Output the [x, y] coordinate of the center of the cell containing the given text.  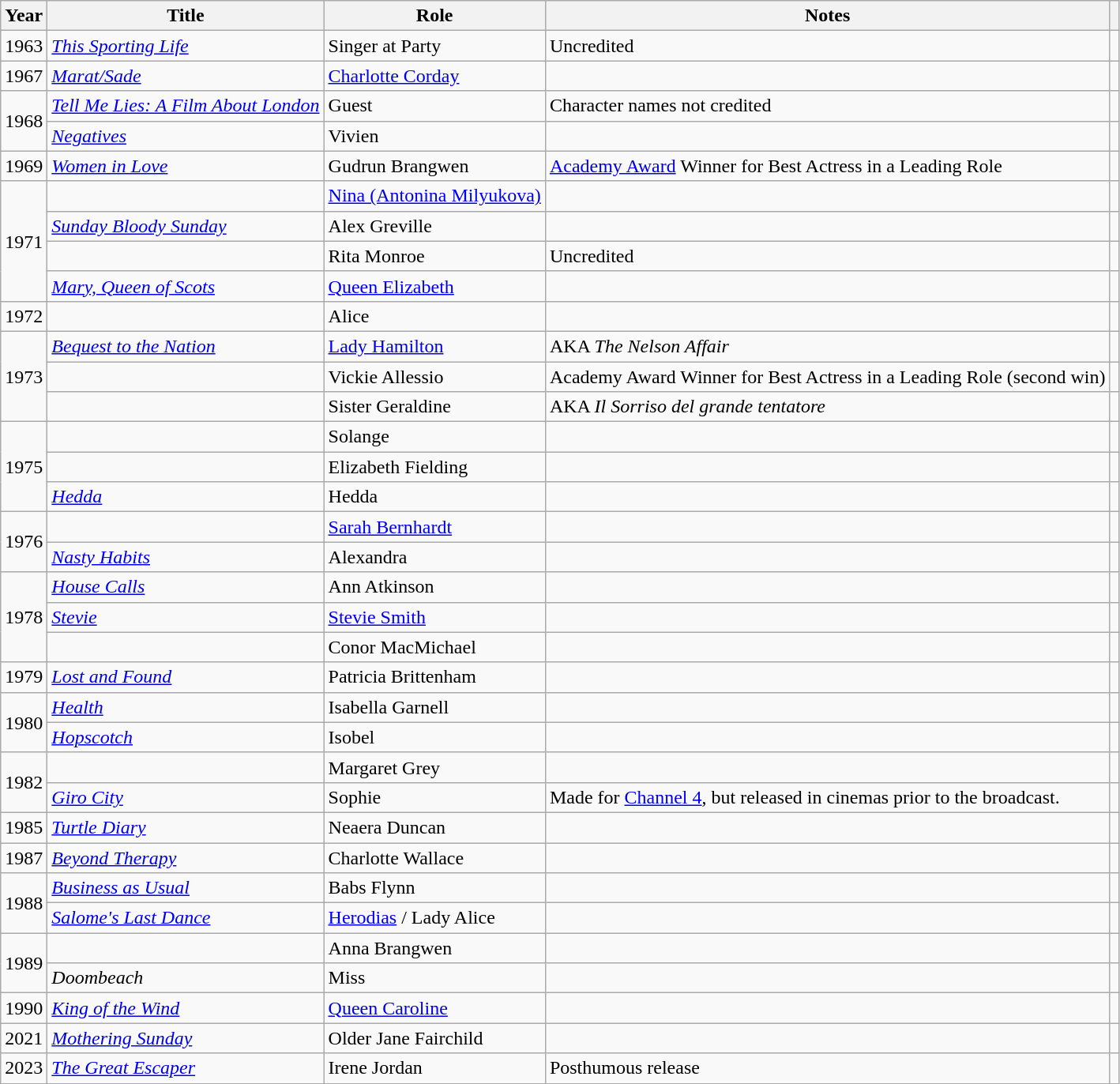
Older Jane Fairchild [434, 1038]
Charlotte Wallace [434, 857]
Babs Flynn [434, 888]
Made for Channel 4, but released in cinemas prior to the broadcast. [828, 797]
Guest [434, 106]
This Sporting Life [186, 46]
Queen Elizabeth [434, 286]
Irene Jordan [434, 1068]
Mothering Sunday [186, 1038]
AKA The Nelson Affair [828, 346]
1973 [24, 376]
Nasty Habits [186, 557]
Ann Atkinson [434, 587]
1971 [24, 241]
1963 [24, 46]
House Calls [186, 587]
1990 [24, 1008]
1978 [24, 617]
King of the Wind [186, 1008]
Posthumous release [828, 1068]
1972 [24, 316]
2021 [24, 1038]
Gudrun Brangwen [434, 166]
1968 [24, 121]
2023 [24, 1068]
Character names not credited [828, 106]
Academy Award Winner for Best Actress in a Leading Role [828, 166]
Rita Monroe [434, 256]
Anna Brangwen [434, 948]
Role [434, 16]
Bequest to the Nation [186, 346]
Turtle Diary [186, 827]
Sarah Bernhardt [434, 527]
Neaera Duncan [434, 827]
Elizabeth Fielding [434, 467]
Queen Caroline [434, 1008]
Conor MacMichael [434, 647]
1980 [24, 722]
Hopscotch [186, 737]
Lady Hamilton [434, 346]
Health [186, 707]
Giro City [186, 797]
Year [24, 16]
Sister Geraldine [434, 407]
Women in Love [186, 166]
Patricia Brittenham [434, 677]
1989 [24, 963]
Alex Greville [434, 226]
Miss [434, 978]
Negatives [186, 136]
Mary, Queen of Scots [186, 286]
1988 [24, 903]
Stevie [186, 617]
Herodias / Lady Alice [434, 918]
Stevie Smith [434, 617]
1969 [24, 166]
Singer at Party [434, 46]
Sophie [434, 797]
Isobel [434, 737]
Salome's Last Dance [186, 918]
Business as Usual [186, 888]
Lost and Found [186, 677]
Doombeach [186, 978]
1982 [24, 782]
Charlotte Corday [434, 76]
Marat/Sade [186, 76]
Title [186, 16]
Sunday Bloody Sunday [186, 226]
1967 [24, 76]
The Great Escaper [186, 1068]
Beyond Therapy [186, 857]
Tell Me Lies: A Film About London [186, 106]
Academy Award Winner for Best Actress in a Leading Role (second win) [828, 377]
Alexandra [434, 557]
Notes [828, 16]
1975 [24, 467]
1985 [24, 827]
Vivien [434, 136]
Nina (Antonina Milyukova) [434, 196]
Alice [434, 316]
Margaret Grey [434, 767]
AKA Il Sorriso del grande tentatore [828, 407]
Vickie Allessio [434, 377]
1987 [24, 857]
Solange [434, 437]
1976 [24, 542]
Isabella Garnell [434, 707]
1979 [24, 677]
